From the cell containing the given text, extract its center point as [x, y] coordinate. 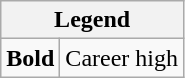
Career high [122, 58]
Bold [30, 58]
Legend [92, 20]
